Scan for the cell matching the given text and deliver its (X, Y) coordinate at center. 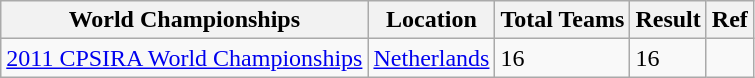
Location (432, 20)
Total Teams (562, 20)
2011 CPSIRA World Championships (184, 58)
Result (668, 20)
World Championships (184, 20)
Ref (730, 20)
Netherlands (432, 58)
